Output the (x, y) coordinate of the center of the cell containing the given text.  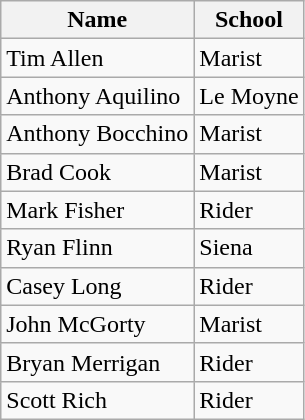
Name (98, 20)
Le Moyne (249, 96)
Anthony Aquilino (98, 96)
Scott Rich (98, 400)
Ryan Flinn (98, 248)
Tim Allen (98, 58)
Anthony Bocchino (98, 134)
Casey Long (98, 286)
School (249, 20)
Mark Fisher (98, 210)
John McGorty (98, 324)
Brad Cook (98, 172)
Siena (249, 248)
Bryan Merrigan (98, 362)
